From the cell containing the given text, extract its center point as (x, y) coordinate. 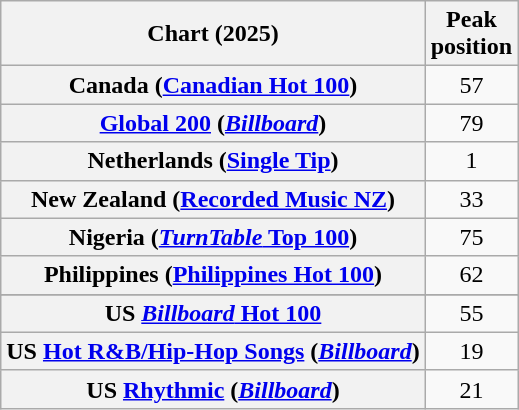
33 (471, 199)
19 (471, 351)
1 (471, 161)
US Hot R&B/Hip-Hop Songs (Billboard) (213, 351)
62 (471, 275)
Philippines (Philippines Hot 100) (213, 275)
Nigeria (TurnTable Top 100) (213, 237)
Canada (Canadian Hot 100) (213, 85)
75 (471, 237)
Netherlands (Single Tip) (213, 161)
New Zealand (Recorded Music NZ) (213, 199)
US Billboard Hot 100 (213, 313)
79 (471, 123)
Global 200 (Billboard) (213, 123)
Peakposition (471, 34)
21 (471, 389)
US Rhythmic (Billboard) (213, 389)
55 (471, 313)
57 (471, 85)
Chart (2025) (213, 34)
